Extract the (x, y) coordinate from the center of the cell holding the provided text.  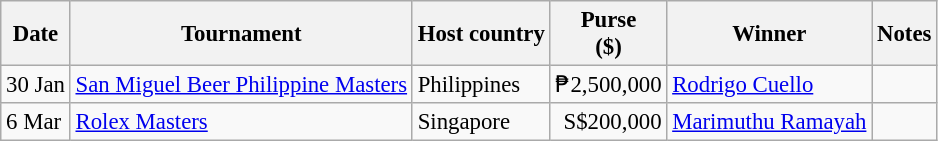
Purse($) (608, 34)
Marimuthu Ramayah (770, 122)
Philippines (481, 85)
San Miguel Beer Philippine Masters (241, 85)
30 Jan (36, 85)
Winner (770, 34)
₱2,500,000 (608, 85)
Tournament (241, 34)
6 Mar (36, 122)
Rodrigo Cuello (770, 85)
Host country (481, 34)
Notes (904, 34)
S$200,000 (608, 122)
Singapore (481, 122)
Rolex Masters (241, 122)
Date (36, 34)
